Return the (x, y) coordinate for the center point of the cell that contains the specified text.  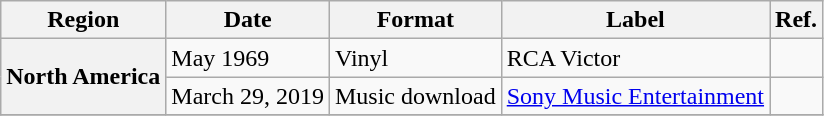
March 29, 2019 (248, 96)
Vinyl (415, 58)
Ref. (796, 20)
RCA Victor (635, 58)
Region (84, 20)
Format (415, 20)
Music download (415, 96)
Label (635, 20)
North America (84, 77)
Date (248, 20)
May 1969 (248, 58)
Sony Music Entertainment (635, 96)
